Identify which cell holds the provided text, then report its (x, y) central coordinate. 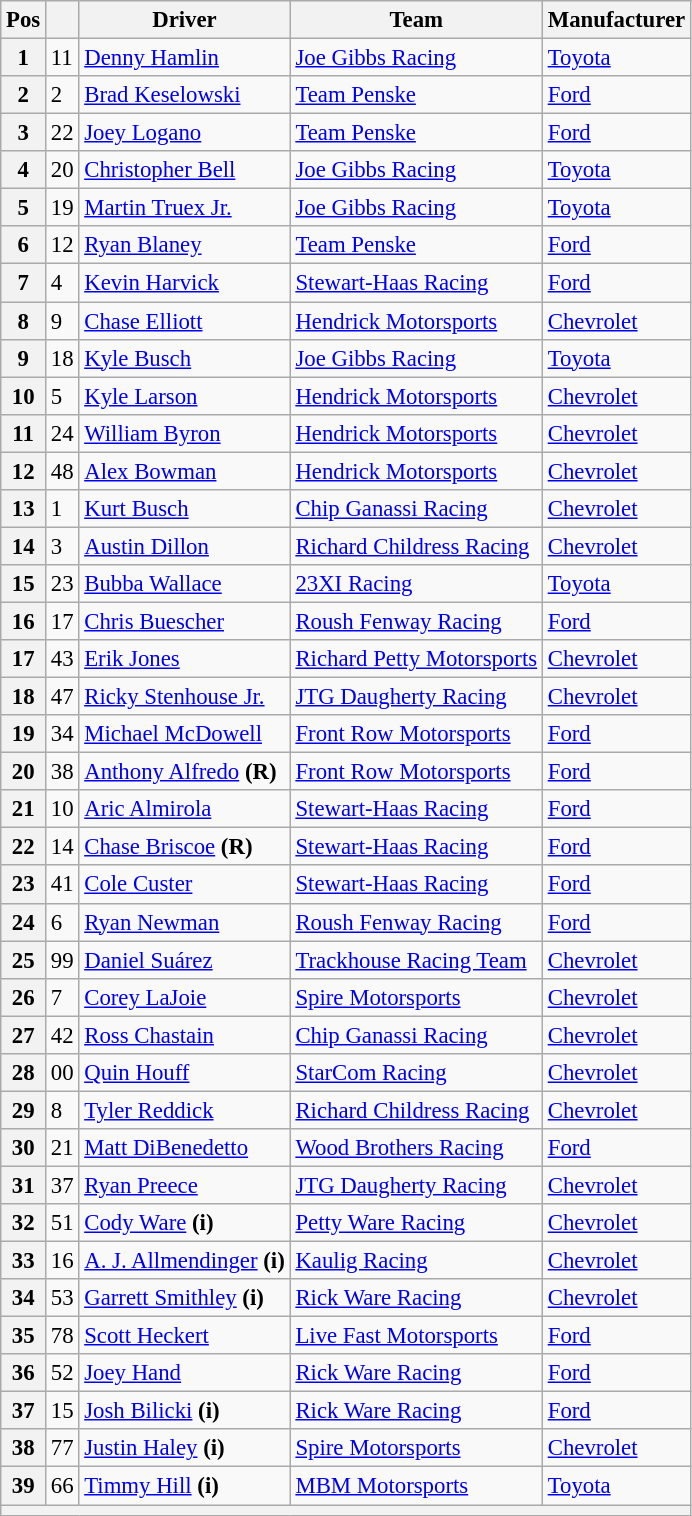
Joey Logano (184, 133)
Kaulig Racing (416, 1261)
53 (62, 1298)
31 (24, 1185)
Ryan Preece (184, 1185)
Aric Almirola (184, 809)
Ricky Stenhouse Jr. (184, 697)
Matt DiBenedetto (184, 1148)
36 (24, 1373)
Trackhouse Racing Team (416, 960)
Martin Truex Jr. (184, 208)
00 (62, 1073)
StarCom Racing (416, 1073)
78 (62, 1336)
99 (62, 960)
Austin Dillon (184, 546)
25 (24, 960)
Kevin Harvick (184, 283)
51 (62, 1223)
33 (24, 1261)
Garrett Smithley (i) (184, 1298)
23XI Racing (416, 584)
41 (62, 885)
Ryan Newman (184, 922)
35 (24, 1336)
Petty Ware Racing (416, 1223)
Quin Houff (184, 1073)
Anthony Alfredo (R) (184, 772)
Chase Briscoe (R) (184, 847)
30 (24, 1148)
Live Fast Motorsports (416, 1336)
Scott Heckert (184, 1336)
Tyler Reddick (184, 1110)
Christopher Bell (184, 170)
27 (24, 1035)
Cody Ware (i) (184, 1223)
43 (62, 659)
66 (62, 1486)
28 (24, 1073)
29 (24, 1110)
Team (416, 20)
52 (62, 1373)
Josh Bilicki (i) (184, 1411)
42 (62, 1035)
Ross Chastain (184, 1035)
Erik Jones (184, 659)
Manufacturer (616, 20)
William Byron (184, 433)
Michael McDowell (184, 734)
Denny Hamlin (184, 58)
Kurt Busch (184, 509)
26 (24, 997)
A. J. Allmendinger (i) (184, 1261)
Bubba Wallace (184, 584)
Justin Haley (i) (184, 1449)
77 (62, 1449)
Cole Custer (184, 885)
Kyle Larson (184, 396)
13 (24, 509)
39 (24, 1486)
Driver (184, 20)
Joey Hand (184, 1373)
Daniel Suárez (184, 960)
Pos (24, 20)
Brad Keselowski (184, 95)
48 (62, 471)
Timmy Hill (i) (184, 1486)
MBM Motorsports (416, 1486)
32 (24, 1223)
Chase Elliott (184, 321)
47 (62, 697)
Alex Bowman (184, 471)
Corey LaJoie (184, 997)
Wood Brothers Racing (416, 1148)
Kyle Busch (184, 358)
Ryan Blaney (184, 245)
Richard Petty Motorsports (416, 659)
Chris Buescher (184, 621)
